Output the (X, Y) coordinate of the center of the cell containing the given text.  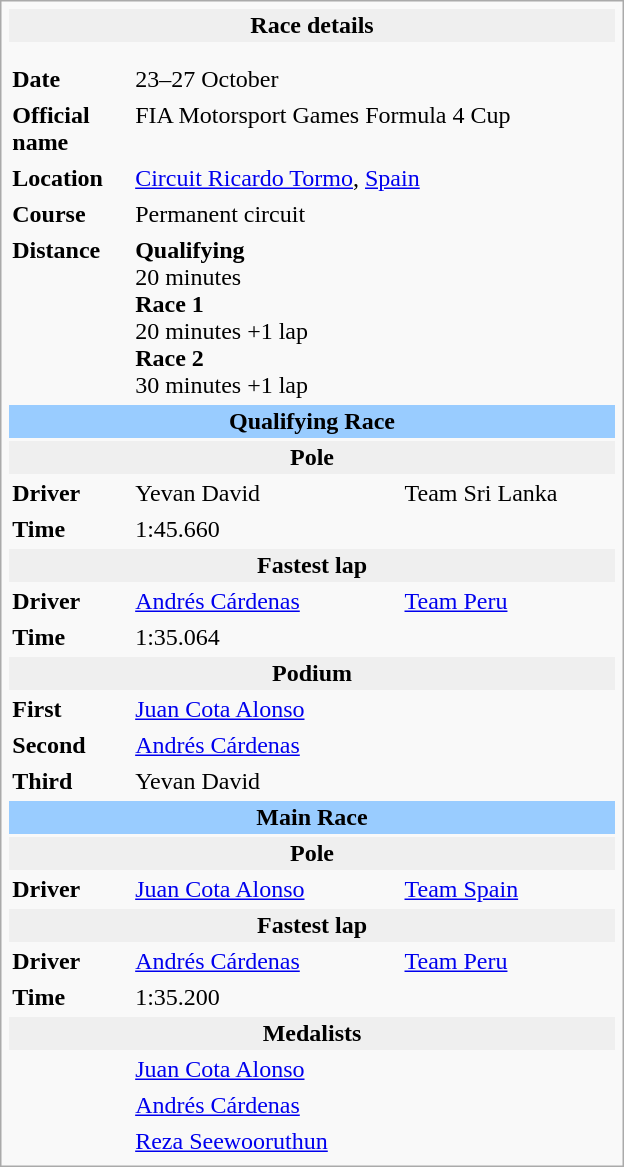
Date (69, 80)
Team Spain (508, 890)
Qualifying Race (312, 422)
Course (69, 214)
Main Race (312, 818)
Medalists (312, 1034)
Race details (312, 26)
FIA Motorsport Games Formula 4 Cup (374, 129)
First (69, 710)
Circuit Ricardo Tormo, Spain (374, 178)
Official name (69, 129)
Qualifying 20 minutesRace 120 minutes +1 lapRace 230 minutes +1 lap (374, 318)
23–27 October (265, 80)
Location (69, 178)
1:35.200 (374, 998)
1:35.064 (374, 638)
1:45.660 (374, 530)
Third (69, 782)
Permanent circuit (374, 214)
Second (69, 746)
Podium (312, 674)
Distance (69, 318)
Team Sri Lanka (508, 494)
Reza Seewooruthun (265, 1142)
